Find where the given text appears and provide that cell's center as [X, Y] coordinate. 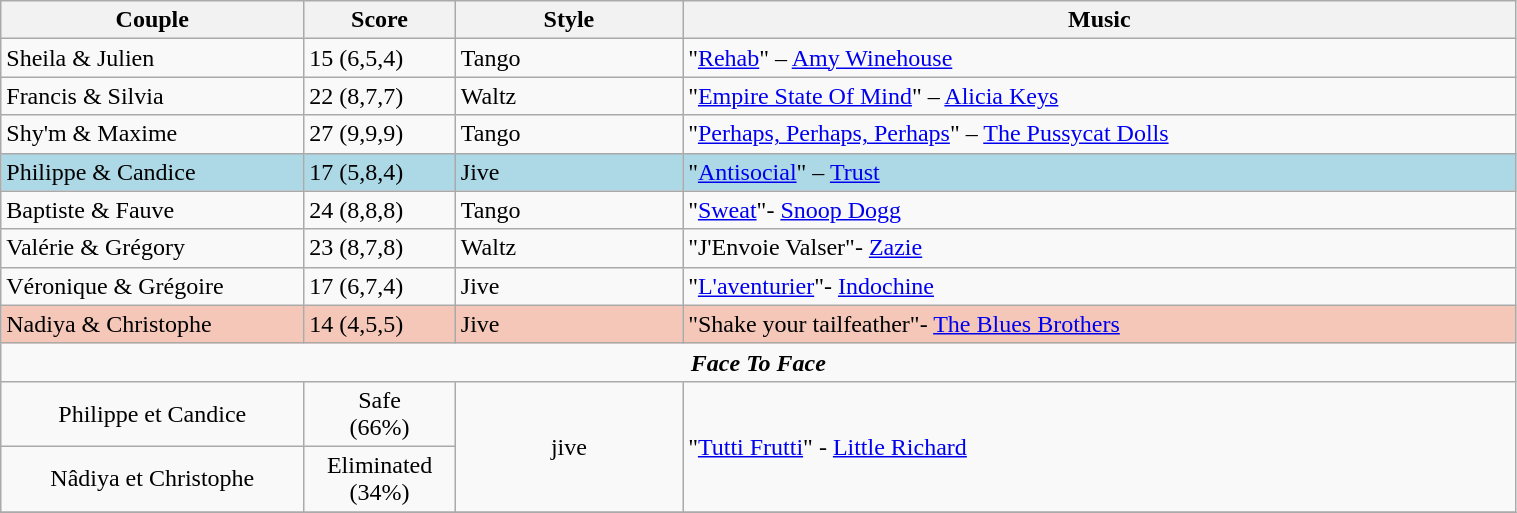
"J'Envoie Valser"- Zazie [1100, 248]
Eliminated(34%) [380, 478]
Score [380, 20]
Véronique & Grégoire [152, 286]
15 (6,5,4) [380, 58]
14 (4,5,5) [380, 324]
Couple [152, 20]
"Tutti Frutti" - Little Richard [1100, 446]
"L'aventurier"- Indochine [1100, 286]
Philippe et Candice [152, 414]
17 (6,7,4) [380, 286]
"Perhaps, Perhaps, Perhaps" – The Pussycat Dolls [1100, 134]
Shy'm & Maxime [152, 134]
Nadiya & Christophe [152, 324]
23 (8,7,8) [380, 248]
Sheila & Julien [152, 58]
jive [568, 446]
Music [1100, 20]
27 (9,9,9) [380, 134]
Philippe & Candice [152, 172]
Face To Face [758, 362]
Nâdiya et Christophe [152, 478]
"Antisocial" – Trust [1100, 172]
"Sweat"- Snoop Dogg [1100, 210]
Style [568, 20]
Francis & Silvia [152, 96]
Safe(66%) [380, 414]
24 (8,8,8) [380, 210]
"Rehab" – Amy Winehouse [1100, 58]
Valérie & Grégory [152, 248]
22 (8,7,7) [380, 96]
"Shake your tailfeather"- The Blues Brothers [1100, 324]
"Empire State Of Mind" – Alicia Keys [1100, 96]
17 (5,8,4) [380, 172]
Baptiste & Fauve [152, 210]
